From the cell containing the given text, extract its center point as [x, y] coordinate. 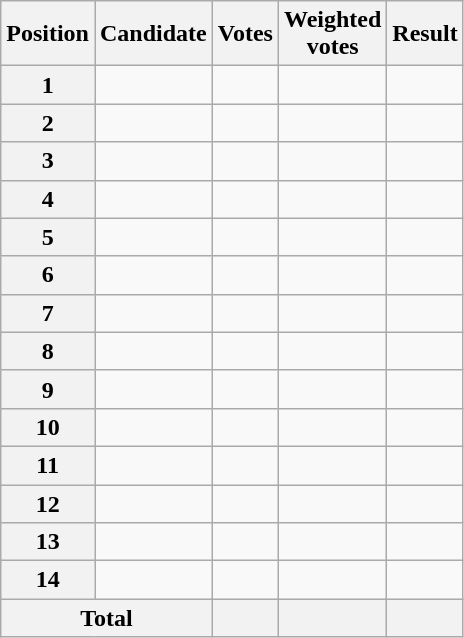
8 [48, 351]
Result [425, 34]
10 [48, 427]
6 [48, 275]
14 [48, 580]
3 [48, 161]
12 [48, 503]
Weightedvotes [332, 34]
4 [48, 199]
11 [48, 465]
5 [48, 237]
Total [107, 618]
13 [48, 542]
2 [48, 123]
1 [48, 85]
Position [48, 34]
Votes [245, 34]
7 [48, 313]
Candidate [153, 34]
9 [48, 389]
